Pinpoint the cell where the given text exists, returning its (x, y) midpoint coordinate. 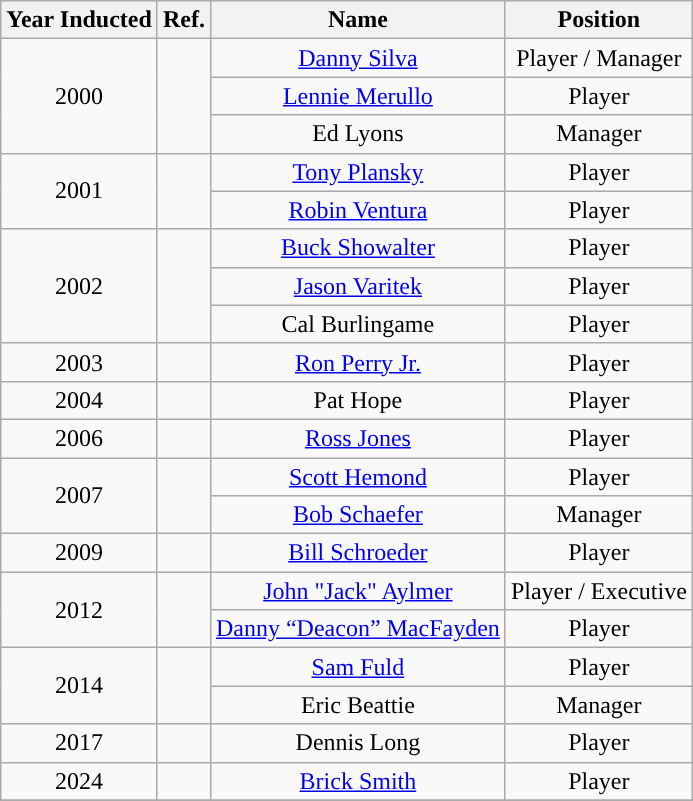
Eric Beattie (358, 705)
2024 (80, 781)
Year Inducted (80, 20)
Ron Perry Jr. (358, 362)
2007 (80, 496)
2001 (80, 191)
2006 (80, 438)
2017 (80, 743)
Ref. (184, 20)
Ross Jones (358, 438)
2012 (80, 610)
Position (598, 20)
2004 (80, 400)
Danny Silva (358, 58)
2000 (80, 96)
2003 (80, 362)
Ed Lyons (358, 134)
Jason Varitek (358, 286)
Brick Smith (358, 781)
Scott Hemond (358, 477)
Buck Showalter (358, 248)
Bob Schaefer (358, 515)
Bill Schroeder (358, 553)
Tony Plansky (358, 172)
Player / Executive (598, 591)
2002 (80, 286)
Pat Hope (358, 400)
Dennis Long (358, 743)
Name (358, 20)
John "Jack" Aylmer (358, 591)
Lennie Merullo (358, 96)
Danny “Deacon” MacFayden (358, 629)
Sam Fuld (358, 667)
Robin Ventura (358, 210)
Player / Manager (598, 58)
2014 (80, 686)
Cal Burlingame (358, 324)
2009 (80, 553)
